For the text-containing cell, return its midpoint in [X, Y] coordinate format. 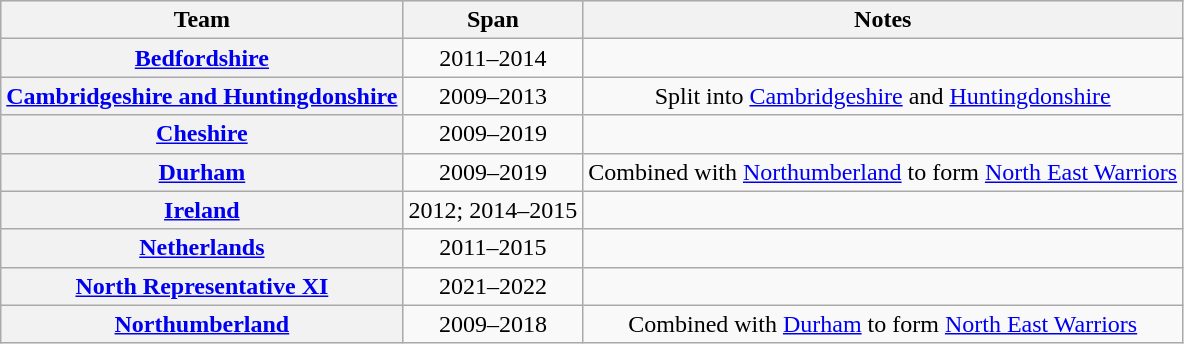
Netherlands [202, 248]
2011–2015 [493, 248]
Team [202, 20]
Notes [883, 20]
Combined with Durham to form North East Warriors [883, 324]
Bedfordshire [202, 58]
Split into Cambridgeshire and Huntingdonshire [883, 96]
2011–2014 [493, 58]
2021–2022 [493, 286]
Combined with Northumberland to form North East Warriors [883, 172]
Durham [202, 172]
Ireland [202, 210]
Span [493, 20]
North Representative XI [202, 286]
2009–2018 [493, 324]
2009–2013 [493, 96]
2012; 2014–2015 [493, 210]
Cambridgeshire and Huntingdonshire [202, 96]
Cheshire [202, 134]
Northumberland [202, 324]
